Determine the [X, Y] coordinate at the center of the cell enclosing the given text.  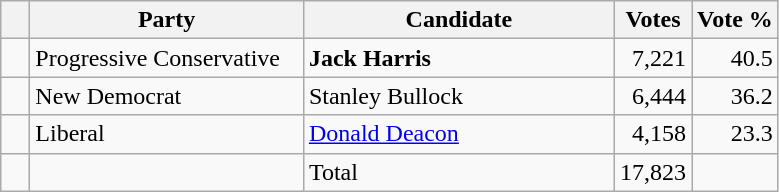
Liberal [167, 134]
40.5 [736, 58]
Party [167, 20]
Stanley Bullock [458, 96]
23.3 [736, 134]
Vote % [736, 20]
36.2 [736, 96]
Candidate [458, 20]
7,221 [652, 58]
17,823 [652, 172]
Donald Deacon [458, 134]
Progressive Conservative [167, 58]
6,444 [652, 96]
Jack Harris [458, 58]
Total [458, 172]
4,158 [652, 134]
New Democrat [167, 96]
Votes [652, 20]
